Extract the (X, Y) coordinate from the center of the cell holding the provided text.  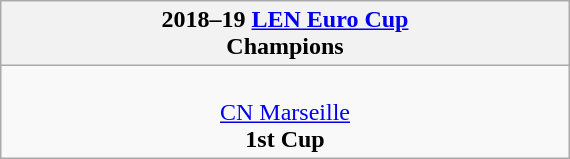
CN Marseille1st Cup (284, 112)
2018–19 LEN Euro CupChampions (284, 34)
